Find where the given text appears and provide that cell's center as [X, Y] coordinate. 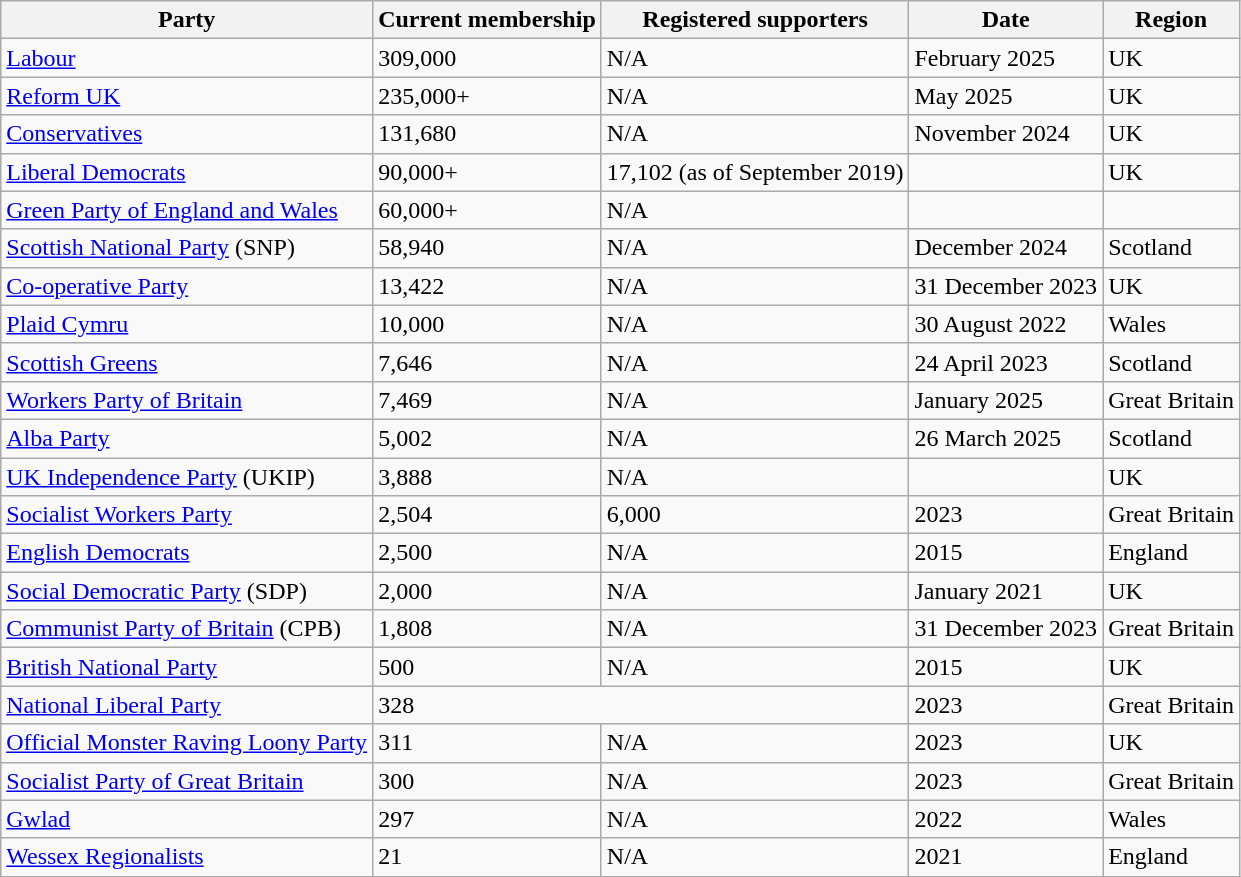
January 2021 [1006, 591]
Gwlad [187, 819]
1,808 [488, 629]
Socialist Workers Party [187, 515]
3,888 [488, 477]
Workers Party of Britain [187, 400]
Alba Party [187, 438]
Green Party of England and Wales [187, 210]
Labour [187, 58]
311 [488, 743]
Plaid Cymru [187, 324]
6,000 [755, 515]
Communist Party of Britain (CPB) [187, 629]
297 [488, 819]
May 2025 [1006, 96]
Scottish National Party (SNP) [187, 248]
Registered supporters [755, 20]
2,504 [488, 515]
7,646 [488, 362]
30 August 2022 [1006, 324]
24 April 2023 [1006, 362]
January 2025 [1006, 400]
Region [1172, 20]
60,000+ [488, 210]
7,469 [488, 400]
November 2024 [1006, 134]
500 [488, 667]
December 2024 [1006, 248]
5,002 [488, 438]
National Liberal Party [187, 705]
90,000+ [488, 172]
17,102 (as of September 2019) [755, 172]
Date [1006, 20]
2,000 [488, 591]
British National Party [187, 667]
21 [488, 857]
Party [187, 20]
2022 [1006, 819]
Wessex Regionalists [187, 857]
Current membership [488, 20]
English Democrats [187, 553]
300 [488, 781]
2021 [1006, 857]
13,422 [488, 286]
Socialist Party of Great Britain [187, 781]
235,000+ [488, 96]
Scottish Greens [187, 362]
Conservatives [187, 134]
10,000 [488, 324]
131,680 [488, 134]
Social Democratic Party (SDP) [187, 591]
February 2025 [1006, 58]
58,940 [488, 248]
Reform UK [187, 96]
328 [641, 705]
Liberal Democrats [187, 172]
309,000 [488, 58]
Official Monster Raving Loony Party [187, 743]
2,500 [488, 553]
UK Independence Party (UKIP) [187, 477]
26 March 2025 [1006, 438]
Co-operative Party [187, 286]
